Capture the cell that displays the provided text and extract its [x, y] central coordinate. 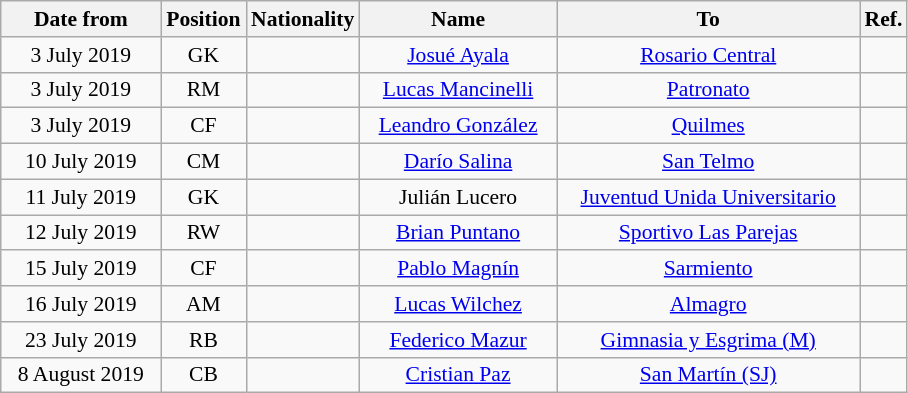
Lucas Wilchez [458, 304]
Sportivo Las Parejas [708, 233]
Quilmes [708, 126]
Nationality [302, 19]
23 July 2019 [81, 340]
Josué Ayala [458, 55]
Date from [81, 19]
15 July 2019 [81, 269]
Brian Puntano [458, 233]
Sarmiento [708, 269]
CM [204, 162]
Patronato [708, 90]
Julián Lucero [458, 197]
Almagro [708, 304]
16 July 2019 [81, 304]
Name [458, 19]
Darío Salina [458, 162]
RM [204, 90]
Ref. [884, 19]
Federico Mazur [458, 340]
Leandro González [458, 126]
11 July 2019 [81, 197]
Position [204, 19]
Pablo Magnín [458, 269]
Gimnasia y Esgrima (M) [708, 340]
10 July 2019 [81, 162]
8 August 2019 [81, 375]
12 July 2019 [81, 233]
RB [204, 340]
CB [204, 375]
To [708, 19]
RW [204, 233]
San Telmo [708, 162]
Cristian Paz [458, 375]
San Martín (SJ) [708, 375]
Lucas Mancinelli [458, 90]
Juventud Unida Universitario [708, 197]
Rosario Central [708, 55]
AM [204, 304]
